Detect which cell encompasses the target text, then output its (x, y) center coordinate. 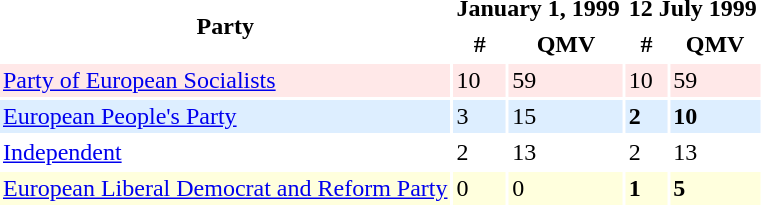
3 (480, 116)
5 (715, 188)
European Liberal Democrat and Reform Party (225, 188)
Independent (225, 152)
Party of European Socialists (225, 80)
European People's Party (225, 116)
1 (647, 188)
15 (566, 116)
